Pinpoint the cell where the given text exists, returning its [X, Y] midpoint coordinate. 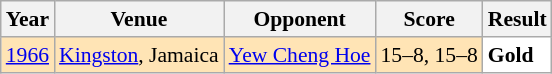
Yew Cheng Hoe [300, 55]
Score [430, 19]
Result [518, 19]
Opponent [300, 19]
1966 [28, 55]
Year [28, 19]
Kingston, Jamaica [139, 55]
Venue [139, 19]
15–8, 15–8 [430, 55]
Gold [518, 55]
